For the text-containing cell, return its midpoint in (X, Y) coordinate format. 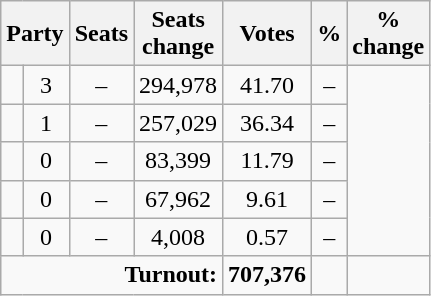
Seatschange (178, 34)
707,376 (268, 275)
Turnout: (112, 275)
41.70 (268, 85)
0.57 (268, 237)
11.79 (268, 161)
83,399 (178, 161)
Votes (268, 34)
4,008 (178, 237)
294,978 (178, 85)
%change (388, 34)
36.34 (268, 123)
% (330, 34)
Seats (101, 34)
9.61 (268, 199)
Party (35, 34)
1 (46, 123)
67,962 (178, 199)
3 (46, 85)
257,029 (178, 123)
